Capture the cell that displays the provided text and extract its [X, Y] central coordinate. 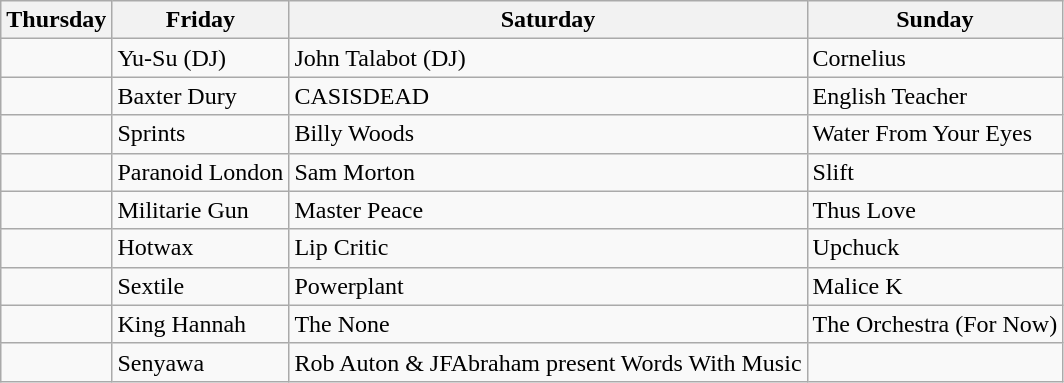
The Orchestra (For Now) [935, 324]
Billy Woods [548, 134]
English Teacher [935, 96]
Saturday [548, 20]
Upchuck [935, 248]
Paranoid London [200, 172]
Sam Morton [548, 172]
Cornelius [935, 58]
Sunday [935, 20]
Powerplant [548, 286]
Sprints [200, 134]
Friday [200, 20]
Militarie Gun [200, 210]
Lip Critic [548, 248]
Yu-Su (DJ) [200, 58]
Baxter Dury [200, 96]
Senyawa [200, 362]
Slift [935, 172]
Hotwax [200, 248]
CASISDEAD [548, 96]
Master Peace [548, 210]
Rob Auton & JFAbraham present Words With Music [548, 362]
Thursday [56, 20]
Water From Your Eyes [935, 134]
Thus Love [935, 210]
John Talabot (DJ) [548, 58]
The None [548, 324]
King Hannah [200, 324]
Malice K [935, 286]
Sextile [200, 286]
